Provide the [x, y] coordinate of the cell's center where the given text is located.  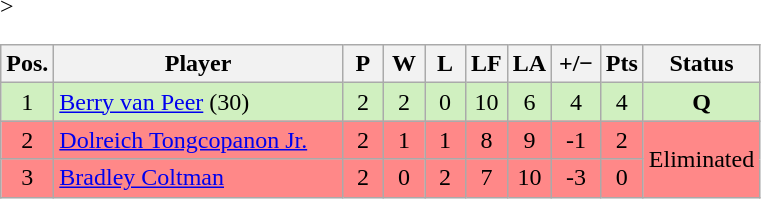
Status [701, 64]
9 [529, 140]
Pos. [28, 64]
Player [198, 64]
LF [487, 64]
P [362, 64]
8 [487, 140]
-3 [576, 178]
Berry van Peer (30) [198, 102]
Dolreich Tongcopanon Jr. [198, 140]
3 [28, 178]
6 [529, 102]
+/− [576, 64]
Pts [622, 64]
L [444, 64]
Q [701, 102]
W [404, 64]
Eliminated [701, 159]
Bradley Coltman [198, 178]
LA [529, 64]
-1 [576, 140]
7 [487, 178]
